Scan for the cell matching the given text and deliver its [x, y] coordinate at center. 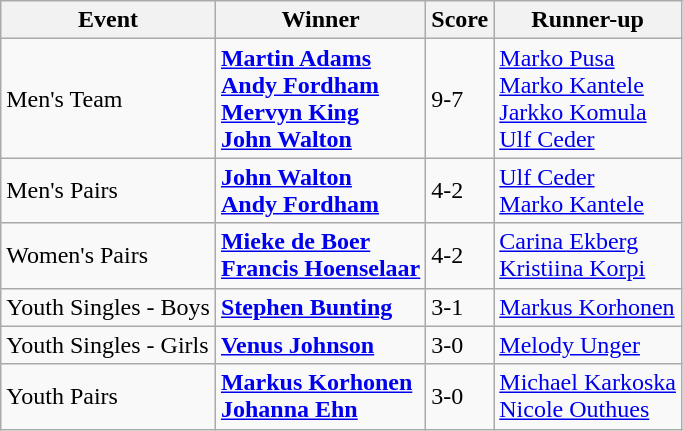
Michael KarkoskaNicole Outhues [588, 396]
Event [108, 20]
Score [460, 20]
Runner-up [588, 20]
Men's Team [108, 98]
Markus Korhonen [588, 307]
Melody Unger [588, 345]
Youth Singles - Boys [108, 307]
3-1 [460, 307]
Stephen Bunting [320, 307]
9-7 [460, 98]
John WaltonAndy Fordham [320, 190]
Carina EkbergKristiina Korpi [588, 256]
Ulf CederMarko Kantele [588, 190]
Youth Singles - Girls [108, 345]
Women's Pairs [108, 256]
Venus Johnson [320, 345]
Winner [320, 20]
Mieke de BoerFrancis Hoenselaar [320, 256]
Markus KorhonenJohanna Ehn [320, 396]
Martin AdamsAndy FordhamMervyn KingJohn Walton [320, 98]
Youth Pairs [108, 396]
Marko PusaMarko KanteleJarkko KomulaUlf Ceder [588, 98]
Men's Pairs [108, 190]
